Provide the [X, Y] coordinate of the cell's center where the given text is located.  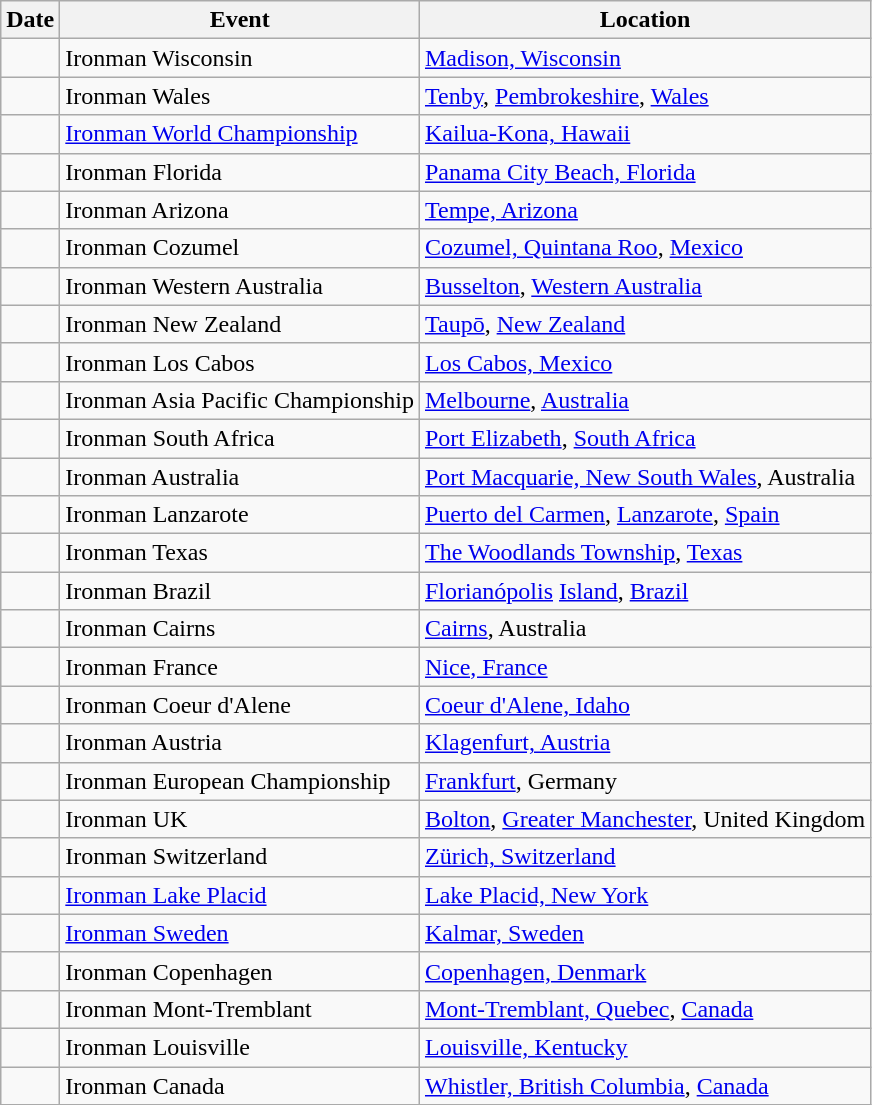
Ironman Florida [240, 172]
Tempe, Arizona [644, 210]
Ironman Los Cabos [240, 362]
Florianópolis Island, Brazil [644, 591]
Ironman Mont-Tremblant [240, 1009]
Location [644, 20]
Port Macquarie, New South Wales, Australia [644, 477]
Madison, Wisconsin [644, 58]
Ironman France [240, 667]
Ironman New Zealand [240, 324]
Nice, France [644, 667]
Ironman European Championship [240, 781]
Kailua-Kona, Hawaii [644, 134]
Ironman Louisville [240, 1047]
Coeur d'Alene, Idaho [644, 705]
Ironman Canada [240, 1085]
Ironman Western Australia [240, 286]
Panama City Beach, Florida [644, 172]
Ironman Lanzarote [240, 515]
Puerto del Carmen, Lanzarote, Spain [644, 515]
Ironman Cozumel [240, 248]
Melbourne, Australia [644, 400]
Louisville, Kentucky [644, 1047]
Kalmar, Sweden [644, 933]
Frankfurt, Germany [644, 781]
Ironman Austria [240, 743]
The Woodlands Township, Texas [644, 553]
Lake Placid, New York [644, 895]
Ironman Wisconsin [240, 58]
Busselton, Western Australia [644, 286]
Cozumel, Quintana Roo, Mexico [644, 248]
Ironman Asia Pacific Championship [240, 400]
Event [240, 20]
Ironman Brazil [240, 591]
Whistler, British Columbia, Canada [644, 1085]
Tenby, Pembrokeshire, Wales [644, 96]
Ironman UK [240, 819]
Mont-Tremblant, Quebec, Canada [644, 1009]
Zürich, Switzerland [644, 857]
Cairns, Australia [644, 629]
Ironman World Championship [240, 134]
Ironman Australia [240, 477]
Ironman Copenhagen [240, 971]
Date [30, 20]
Ironman Switzerland [240, 857]
Ironman Arizona [240, 210]
Ironman Texas [240, 553]
Ironman South Africa [240, 438]
Ironman Coeur d'Alene [240, 705]
Los Cabos, Mexico [644, 362]
Ironman Wales [240, 96]
Copenhagen, Denmark [644, 971]
Ironman Sweden [240, 933]
Port Elizabeth, South Africa [644, 438]
Klagenfurt, Austria [644, 743]
Ironman Lake Placid [240, 895]
Ironman Cairns [240, 629]
Taupō, New Zealand [644, 324]
Bolton, Greater Manchester, United Kingdom [644, 819]
